Return [X, Y] of the center of cell containing provided text 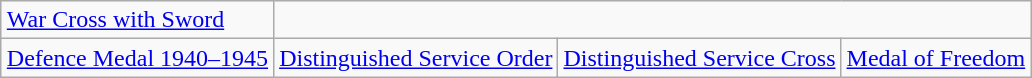
Distinguished Service Order [416, 58]
Defence Medal 1940–1945 [137, 58]
Distinguished Service Cross [700, 58]
War Cross with Sword [137, 20]
Medal of Freedom [936, 58]
